Locate the cell with the specified text and output its (X, Y) center coordinate. 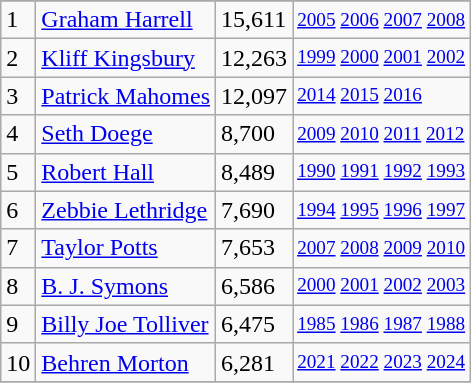
Graham Harrell (126, 20)
6 (18, 210)
3 (18, 96)
2014 2015 2016 (382, 96)
8,700 (254, 134)
8 (18, 286)
1999 2000 2001 2002 (382, 58)
Kliff Kingsbury (126, 58)
Robert Hall (126, 172)
1994 1995 1996 1997 (382, 210)
6,586 (254, 286)
1990 1991 1992 1993 (382, 172)
2005 2006 2007 2008 (382, 20)
7 (18, 248)
Billy Joe Tolliver (126, 324)
7,653 (254, 248)
15,611 (254, 20)
2 (18, 58)
9 (18, 324)
Zebbie Lethridge (126, 210)
2000 2001 2002 2003 (382, 286)
12,097 (254, 96)
B. J. Symons (126, 286)
12,263 (254, 58)
5 (18, 172)
2007 2008 2009 2010 (382, 248)
1985 1986 1987 1988 (382, 324)
Seth Doege (126, 134)
4 (18, 134)
Taylor Potts (126, 248)
Patrick Mahomes (126, 96)
2021 2022 2023 2024 (382, 362)
1 (18, 20)
6,475 (254, 324)
2009 2010 2011 2012 (382, 134)
10 (18, 362)
7,690 (254, 210)
8,489 (254, 172)
Behren Morton (126, 362)
6,281 (254, 362)
